Capture the cell that displays the provided text and extract its [X, Y] central coordinate. 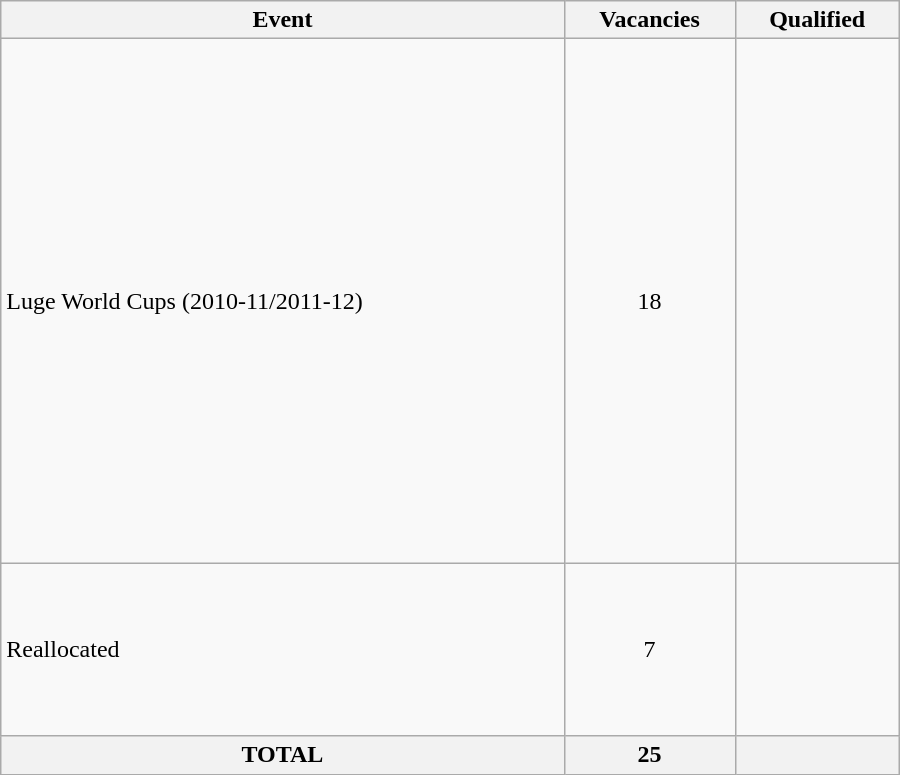
Qualified [817, 20]
7 [650, 650]
25 [650, 755]
Luge World Cups (2010-11/2011-12) [282, 301]
Reallocated [282, 650]
Vacancies [650, 20]
18 [650, 301]
TOTAL [282, 755]
Event [282, 20]
